Provide the [x, y] coordinate of the cell's center where the given text is located.  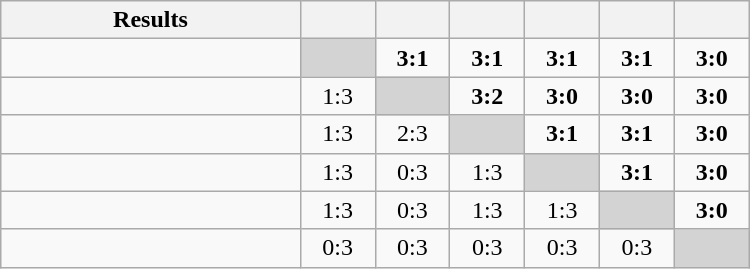
2:3 [412, 134]
3:2 [488, 96]
Results [150, 20]
